From the cell containing the given text, extract its center point as (X, Y) coordinate. 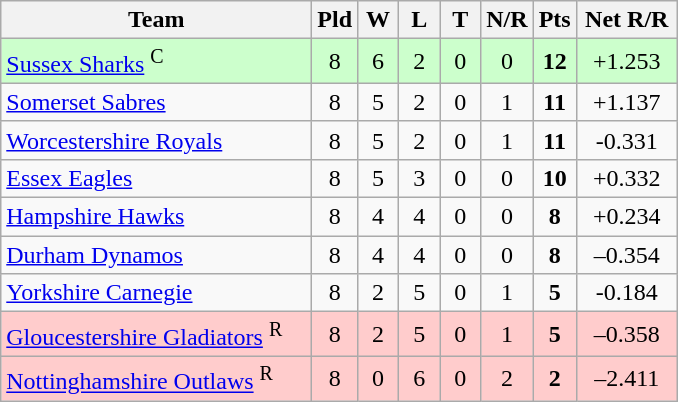
Pts (554, 20)
+0.234 (626, 217)
–0.358 (626, 334)
L (420, 20)
Somerset Sabres (156, 102)
Hampshire Hawks (156, 217)
Nottinghamshire Outlaws R (156, 378)
Sussex Sharks C (156, 62)
Worcestershire Royals (156, 140)
3 (420, 178)
-0.184 (626, 293)
W (378, 20)
Net R/R (626, 20)
T (460, 20)
+1.253 (626, 62)
Gloucestershire Gladiators R (156, 334)
-0.331 (626, 140)
Team (156, 20)
Durham Dynamos (156, 255)
Pld (335, 20)
10 (554, 178)
+0.332 (626, 178)
–0.354 (626, 255)
12 (554, 62)
+1.137 (626, 102)
N/R (507, 20)
Essex Eagles (156, 178)
Yorkshire Carnegie (156, 293)
–2.411 (626, 378)
